From the cell containing the given text, extract its center point as (x, y) coordinate. 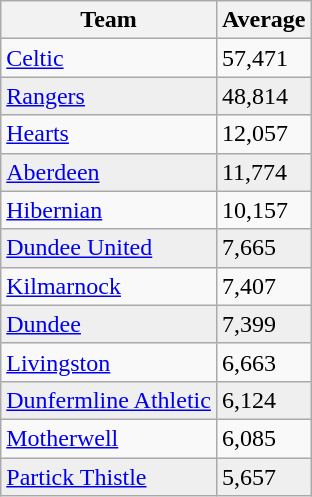
7,407 (264, 286)
6,085 (264, 438)
57,471 (264, 58)
Partick Thistle (109, 477)
12,057 (264, 134)
Rangers (109, 96)
Aberdeen (109, 172)
6,663 (264, 362)
6,124 (264, 400)
5,657 (264, 477)
Dundee United (109, 248)
Motherwell (109, 438)
Dundee (109, 324)
Hibernian (109, 210)
11,774 (264, 172)
Average (264, 20)
48,814 (264, 96)
Hearts (109, 134)
Team (109, 20)
Celtic (109, 58)
7,665 (264, 248)
Dunfermline Athletic (109, 400)
7,399 (264, 324)
10,157 (264, 210)
Livingston (109, 362)
Kilmarnock (109, 286)
